Determine the (x, y) coordinate at the center of the cell enclosing the given text.  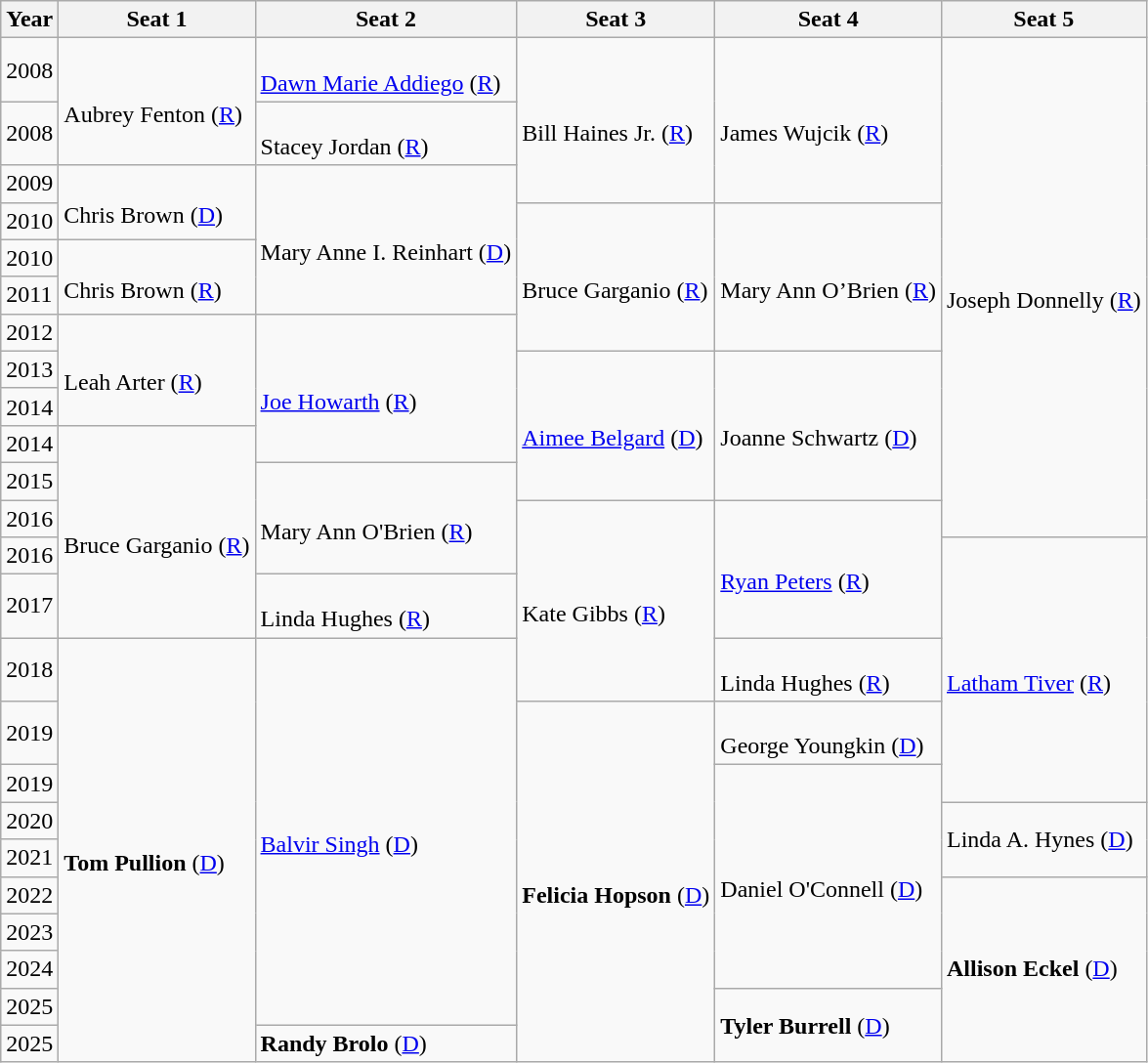
Daniel O'Connell (D) (829, 876)
Ryan Peters (R) (829, 569)
2009 (29, 184)
2017 (29, 606)
2012 (29, 332)
2022 (29, 895)
2018 (29, 670)
Seat 4 (829, 20)
Seat 2 (386, 20)
2020 (29, 821)
Randy Brolo (D) (386, 1043)
Dawn Marie Addiego (R) (386, 70)
Tom Pullion (D) (156, 850)
Mary Anne I. Reinhart (D) (386, 239)
Seat 1 (156, 20)
George Youngkin (D) (829, 733)
2021 (29, 858)
Tyler Burrell (D) (829, 1025)
Stacey Jordan (R) (386, 133)
Joseph Donnelly (R) (1043, 287)
Seat 5 (1043, 20)
2024 (29, 969)
Linda A. Hynes (D) (1043, 839)
Latham Tiver (R) (1043, 670)
Leah Arter (R) (156, 369)
Year (29, 20)
2011 (29, 295)
Chris Brown (D) (156, 202)
2013 (29, 369)
Joe Howarth (R) (386, 388)
Allison Eckel (D) (1043, 969)
Balvir Singh (D) (386, 832)
Seat 3 (616, 20)
Joanne Schwartz (D) (829, 425)
Bill Haines Jr. (R) (616, 120)
2015 (29, 481)
Aubrey Fenton (R) (156, 102)
James Wujcik (R) (829, 120)
Mary Ann O’Brien (R) (829, 276)
Aimee Belgard (D) (616, 425)
Kate Gibbs (R) (616, 601)
Felicia Hopson (D) (616, 882)
Mary Ann O'Brien (R) (386, 518)
2023 (29, 932)
Chris Brown (R) (156, 276)
